Return the [x, y] coordinate for the center point of the cell that contains the specified text.  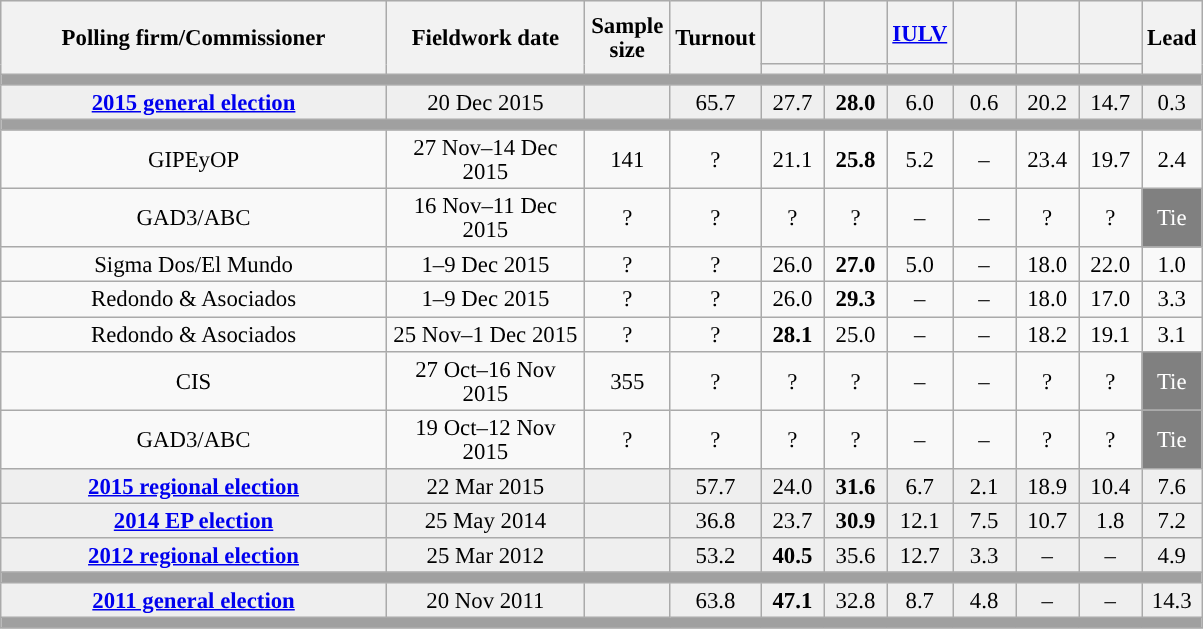
2.1 [984, 486]
Lead [1172, 38]
Turnout [716, 38]
12.1 [920, 520]
47.1 [792, 600]
24.0 [792, 486]
355 [627, 380]
10.7 [1048, 520]
19.7 [1110, 160]
29.3 [856, 300]
65.7 [716, 102]
27 Oct–16 Nov 2015 [485, 380]
25 May 2014 [485, 520]
57.7 [716, 486]
23.4 [1048, 160]
18.2 [1048, 334]
32.8 [856, 600]
2011 general election [194, 600]
7.5 [984, 520]
21.1 [792, 160]
CIS [194, 380]
1.8 [1110, 520]
19.1 [1110, 334]
25 Nov–1 Dec 2015 [485, 334]
Fieldwork date [485, 38]
IULV [920, 32]
27.7 [792, 102]
25.0 [856, 334]
5.2 [920, 160]
7.6 [1172, 486]
27.0 [856, 266]
0.3 [1172, 102]
22.0 [1110, 266]
6.0 [920, 102]
22 Mar 2015 [485, 486]
Polling firm/Commissioner [194, 38]
2015 general election [194, 102]
36.8 [716, 520]
25.8 [856, 160]
1.0 [1172, 266]
40.5 [792, 556]
53.2 [716, 556]
141 [627, 160]
63.8 [716, 600]
8.7 [920, 600]
35.6 [856, 556]
2015 regional election [194, 486]
20 Nov 2011 [485, 600]
18.9 [1048, 486]
4.8 [984, 600]
Sigma Dos/El Mundo [194, 266]
2012 regional election [194, 556]
23.7 [792, 520]
4.9 [1172, 556]
5.0 [920, 266]
25 Mar 2012 [485, 556]
2.4 [1172, 160]
6.7 [920, 486]
28.0 [856, 102]
30.9 [856, 520]
Sample size [627, 38]
2014 EP election [194, 520]
7.2 [1172, 520]
3.1 [1172, 334]
10.4 [1110, 486]
14.3 [1172, 600]
16 Nov–11 Dec 2015 [485, 218]
14.7 [1110, 102]
27 Nov–14 Dec 2015 [485, 160]
20.2 [1048, 102]
12.7 [920, 556]
0.6 [984, 102]
GIPEyOP [194, 160]
28.1 [792, 334]
31.6 [856, 486]
19 Oct–12 Nov 2015 [485, 440]
17.0 [1110, 300]
20 Dec 2015 [485, 102]
